Search for the cell housing the specified text and yield its (x, y) center coordinate. 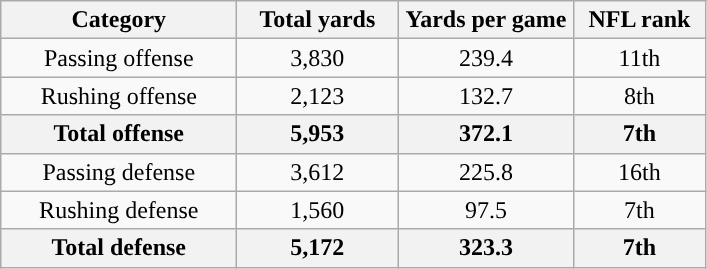
Total yards (318, 20)
323.3 (486, 248)
Total defense (119, 248)
2,123 (318, 96)
8th (640, 96)
Rushing offense (119, 96)
239.4 (486, 58)
Passing offense (119, 58)
11th (640, 58)
1,560 (318, 210)
225.8 (486, 172)
NFL rank (640, 20)
3,830 (318, 58)
Passing defense (119, 172)
Rushing defense (119, 210)
5,172 (318, 248)
3,612 (318, 172)
5,953 (318, 134)
372.1 (486, 134)
Category (119, 20)
132.7 (486, 96)
Total offense (119, 134)
Yards per game (486, 20)
16th (640, 172)
97.5 (486, 210)
